Scan for the cell matching the given text and deliver its (X, Y) coordinate at center. 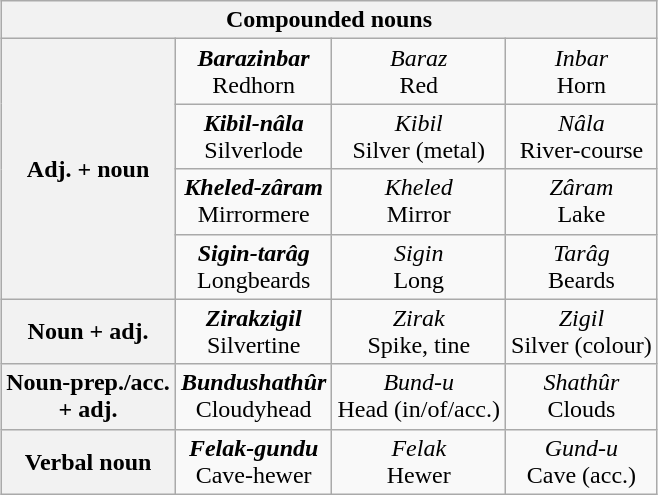
BarazRed (419, 72)
Sigin-tarâgLongbeards (254, 266)
ZâramLake (582, 202)
Gund-uCave (acc.) (582, 462)
Noun + adj. (88, 332)
ZirakzigilSilvertine (254, 332)
Compounded nouns (329, 20)
FelakHewer (419, 462)
ZirakSpike, tine (419, 332)
NâlaRiver-course (582, 136)
Kheled-zâramMirrormere (254, 202)
Felak-gunduCave-hewer (254, 462)
TarâgBeards (582, 266)
Noun-prep./acc.+ adj. (88, 396)
ShathûrClouds (582, 396)
InbarHorn (582, 72)
Kibil-nâlaSilverlode (254, 136)
BundushathûrCloudyhead (254, 396)
BarazinbarRedhorn (254, 72)
Verbal noun (88, 462)
ZigilSilver (colour) (582, 332)
KibilSilver (metal) (419, 136)
Bund-uHead (in/of/acc.) (419, 396)
Adj. + noun (88, 169)
KheledMirror (419, 202)
SiginLong (419, 266)
